Identify which cell holds the provided text, then report its (X, Y) central coordinate. 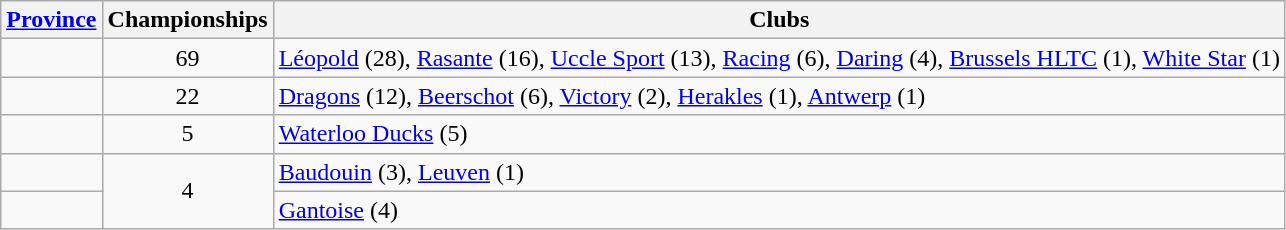
Dragons (12), Beerschot (6), Victory (2), Herakles (1), Antwerp (1) (779, 96)
4 (188, 191)
Gantoise (4) (779, 210)
Championships (188, 20)
Province (52, 20)
Waterloo Ducks (5) (779, 134)
5 (188, 134)
22 (188, 96)
Léopold (28), Rasante (16), Uccle Sport (13), Racing (6), Daring (4), Brussels HLTC (1), White Star (1) (779, 58)
69 (188, 58)
Baudouin (3), Leuven (1) (779, 172)
Clubs (779, 20)
